Return (x, y) of the center of cell containing provided text 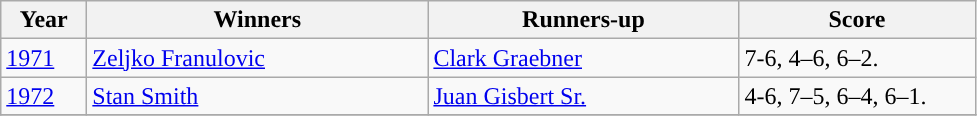
1972 (44, 96)
4-6, 7–5, 6–4, 6–1. (857, 96)
1971 (44, 58)
Juan Gisbert Sr. (584, 96)
Zeljko Franulovic (258, 58)
Winners (258, 20)
Score (857, 20)
Runners-up (584, 20)
7-6, 4–6, 6–2. (857, 58)
Year (44, 20)
Stan Smith (258, 96)
Clark Graebner (584, 58)
